Provide the (x, y) coordinate of the cell's center where the given text is located.  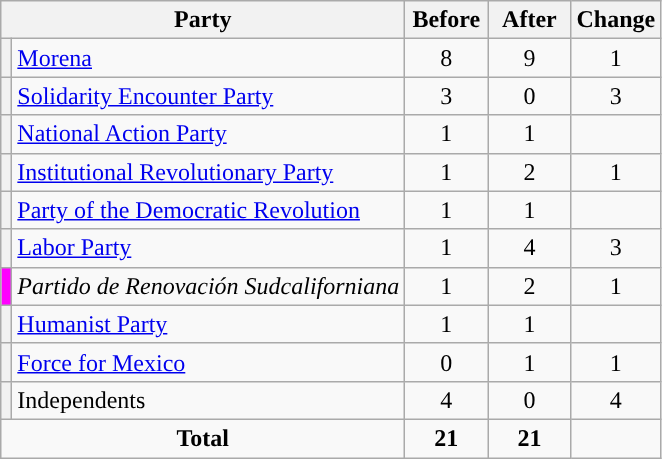
Party (203, 20)
Institutional Revolutionary Party (208, 172)
Humanist Party (208, 324)
Party of the Democratic Revolution (208, 210)
Total (203, 438)
Force for Mexico (208, 362)
9 (530, 58)
Before (446, 20)
After (530, 20)
Morena (208, 58)
National Action Party (208, 134)
Solidarity Encounter Party (208, 96)
8 (446, 58)
Change (616, 20)
Independents (208, 400)
Partido de Renovación Sudcaliforniana (208, 286)
Labor Party (208, 248)
